Scan for the cell matching the given text and deliver its [X, Y] coordinate at center. 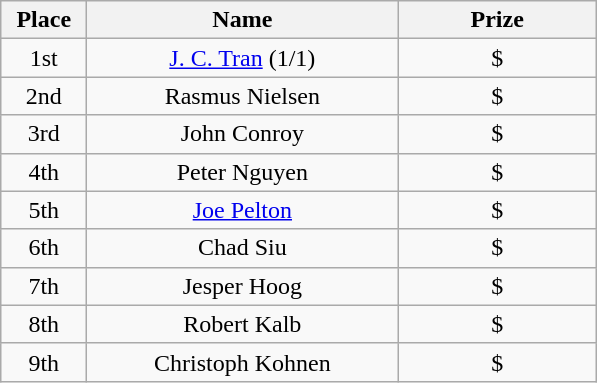
9th [44, 362]
Prize [498, 20]
6th [44, 248]
3rd [44, 134]
1st [44, 58]
Place [44, 20]
7th [44, 286]
Robert Kalb [242, 324]
Peter Nguyen [242, 172]
4th [44, 172]
Chad Siu [242, 248]
John Conroy [242, 134]
Name [242, 20]
2nd [44, 96]
Joe Pelton [242, 210]
Christoph Kohnen [242, 362]
J. C. Tran (1/1) [242, 58]
Rasmus Nielsen [242, 96]
5th [44, 210]
8th [44, 324]
Jesper Hoog [242, 286]
